Return (X, Y) of the center of cell containing provided text 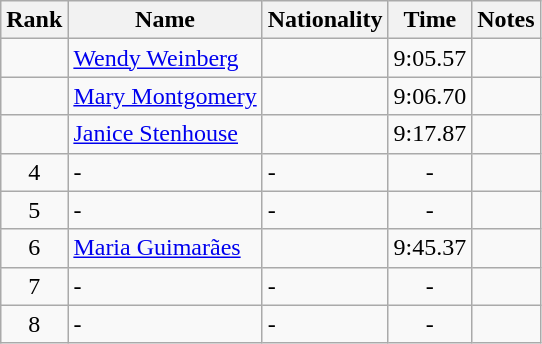
9:05.57 (430, 58)
9:06.70 (430, 96)
5 (34, 210)
4 (34, 172)
Nationality (325, 20)
Mary Montgomery (165, 96)
9:45.37 (430, 248)
Maria Guimarães (165, 248)
Wendy Weinberg (165, 58)
Janice Stenhouse (165, 134)
7 (34, 286)
6 (34, 248)
Rank (34, 20)
Notes (506, 20)
9:17.87 (430, 134)
Time (430, 20)
Name (165, 20)
8 (34, 324)
